Extract the (x, y) coordinate from the center of the cell holding the provided text.  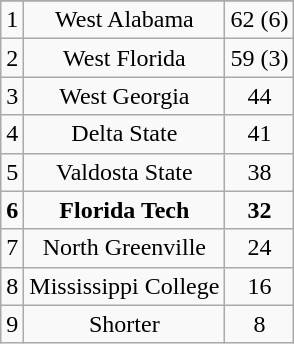
16 (260, 286)
West Alabama (124, 20)
Mississippi College (124, 286)
2 (12, 58)
59 (3) (260, 58)
6 (12, 210)
West Georgia (124, 96)
Delta State (124, 134)
Shorter (124, 324)
4 (12, 134)
5 (12, 172)
Valdosta State (124, 172)
24 (260, 248)
62 (6) (260, 20)
32 (260, 210)
9 (12, 324)
Florida Tech (124, 210)
41 (260, 134)
44 (260, 96)
7 (12, 248)
North Greenville (124, 248)
1 (12, 20)
38 (260, 172)
3 (12, 96)
West Florida (124, 58)
